For the text-containing cell, return its midpoint in (X, Y) coordinate format. 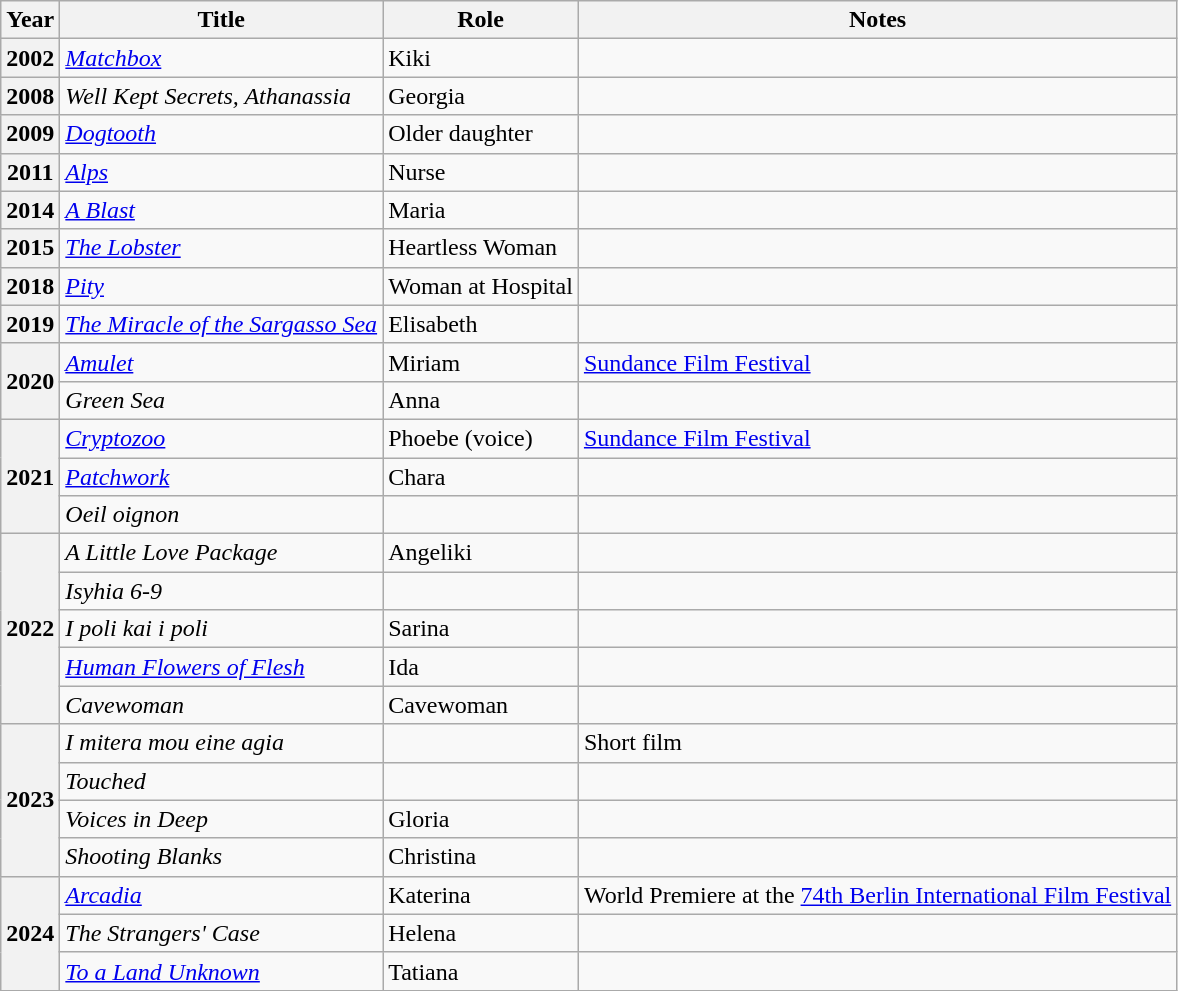
The Strangers' Case (222, 933)
Touched (222, 781)
Short film (877, 743)
2014 (30, 210)
Arcadia (222, 895)
2024 (30, 933)
Notes (877, 20)
Amulet (222, 362)
Helena (481, 933)
2023 (30, 800)
Green Sea (222, 400)
Kiki (481, 58)
Cryptozoo (222, 438)
Gloria (481, 819)
The Lobster (222, 248)
Ida (481, 667)
Older daughter (481, 134)
Isyhia 6-9 (222, 591)
2022 (30, 629)
Phoebe (voice) (481, 438)
2015 (30, 248)
Anna (481, 400)
Dogtooth (222, 134)
Voices in Deep (222, 819)
I mitera mou eine agia (222, 743)
Nurse (481, 172)
Human Flowers of Flesh (222, 667)
Role (481, 20)
Matchbox (222, 58)
Alps (222, 172)
A Blast (222, 210)
Elisabeth (481, 324)
Patchwork (222, 477)
I poli kai i poli (222, 629)
Woman at Hospital (481, 286)
A Little Love Package (222, 553)
Oeil oignon (222, 515)
The Miracle of the Sargasso Sea (222, 324)
Heartless Woman (481, 248)
Katerina (481, 895)
Miriam (481, 362)
World Premiere at the 74th Berlin International Film Festival (877, 895)
2008 (30, 96)
Year (30, 20)
Tatiana (481, 971)
2018 (30, 286)
Christina (481, 857)
Pity (222, 286)
2019 (30, 324)
Well Kept Secrets, Athanassia (222, 96)
2009 (30, 134)
Sarina (481, 629)
2002 (30, 58)
Georgia (481, 96)
Maria (481, 210)
Title (222, 20)
Shooting Blanks (222, 857)
2020 (30, 381)
2011 (30, 172)
Angeliki (481, 553)
2021 (30, 476)
To a Land Unknown (222, 971)
Chara (481, 477)
